Detect which cell encompasses the target text, then output its (x, y) center coordinate. 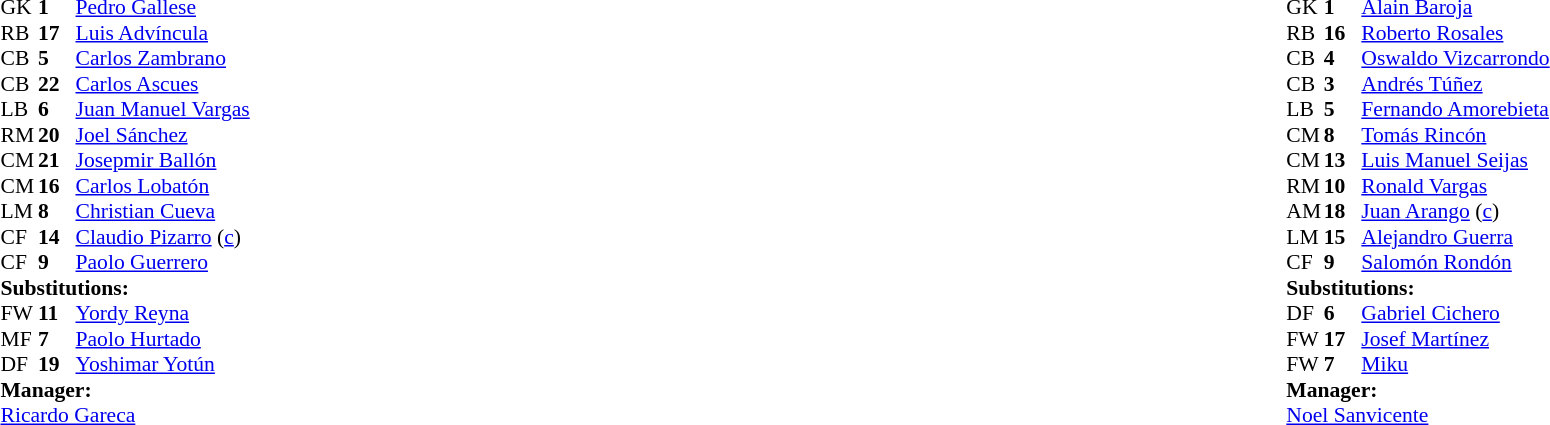
Carlos Lobatón (163, 186)
10 (1343, 186)
Salomón Rondón (1455, 263)
Juan Manuel Vargas (163, 109)
Luis Manuel Seijas (1455, 161)
21 (57, 161)
13 (1343, 161)
Oswaldo Vizcarrondo (1455, 59)
Juan Arango (c) (1455, 211)
Paolo Hurtado (163, 339)
MF (19, 339)
15 (1343, 237)
Yordy Reyna (163, 313)
Christian Cueva (163, 211)
22 (57, 84)
Luis Advíncula (163, 33)
Josef Martínez (1455, 339)
Joel Sánchez (163, 135)
20 (57, 135)
Alejandro Guerra (1455, 237)
Miku (1455, 365)
Gabriel Cichero (1455, 313)
Roberto Rosales (1455, 33)
14 (57, 237)
Yoshimar Yotún (163, 365)
Tomás Rincón (1455, 135)
AM (1305, 211)
4 (1343, 59)
Andrés Túñez (1455, 84)
Josepmir Ballón (163, 161)
Claudio Pizarro (c) (163, 237)
Carlos Ascues (163, 84)
Ronald Vargas (1455, 186)
19 (57, 365)
11 (57, 313)
Carlos Zambrano (163, 59)
3 (1343, 84)
Paolo Guerrero (163, 263)
18 (1343, 211)
Fernando Amorebieta (1455, 109)
